Determine the [X, Y] coordinate at the center of the cell enclosing the given text.  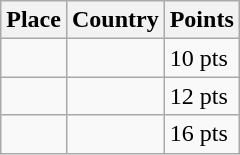
10 pts [202, 58]
Points [202, 20]
Country [115, 20]
Place [34, 20]
12 pts [202, 96]
16 pts [202, 134]
